Provide the [x, y] coordinate of the cell's center where the given text is located.  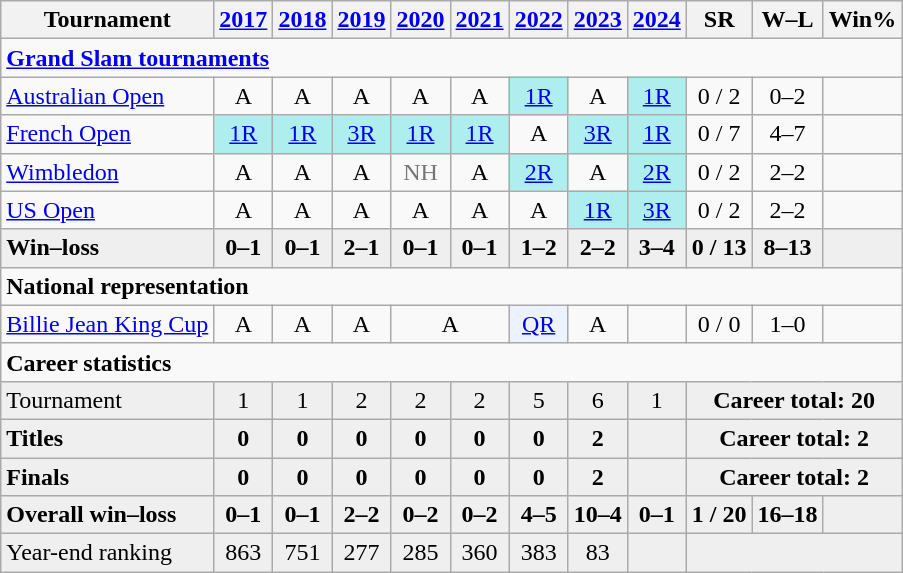
16–18 [788, 515]
Titles [108, 438]
3–4 [656, 248]
Billie Jean King Cup [108, 324]
Grand Slam tournaments [452, 58]
Career total: 20 [794, 400]
2017 [244, 20]
2–1 [362, 248]
6 [598, 400]
383 [538, 553]
360 [480, 553]
NH [420, 172]
2022 [538, 20]
2020 [420, 20]
0 / 0 [719, 324]
US Open [108, 210]
Australian Open [108, 96]
Year-end ranking [108, 553]
285 [420, 553]
863 [244, 553]
5 [538, 400]
Win% [862, 20]
0 / 13 [719, 248]
4–5 [538, 515]
1–2 [538, 248]
QR [538, 324]
4–7 [788, 134]
SR [719, 20]
1–0 [788, 324]
Overall win–loss [108, 515]
751 [302, 553]
2023 [598, 20]
National representation [452, 286]
277 [362, 553]
Wimbledon [108, 172]
Finals [108, 477]
10–4 [598, 515]
W–L [788, 20]
French Open [108, 134]
2021 [480, 20]
2024 [656, 20]
2019 [362, 20]
1 / 20 [719, 515]
2018 [302, 20]
8–13 [788, 248]
Career statistics [452, 362]
83 [598, 553]
0 / 7 [719, 134]
Win–loss [108, 248]
